Pinpoint the cell where the given text exists, returning its [X, Y] midpoint coordinate. 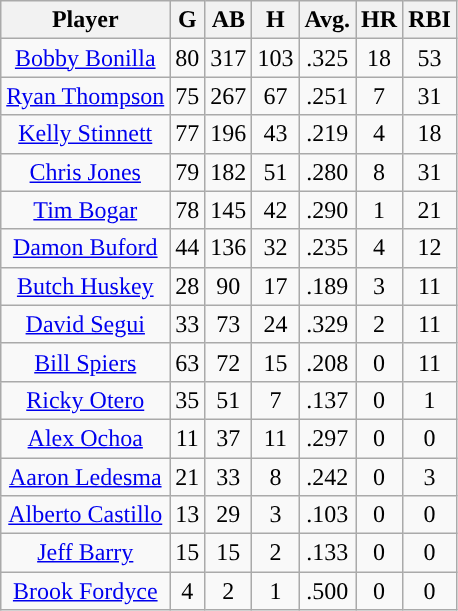
29 [228, 515]
G [188, 20]
.242 [328, 477]
RBI [430, 20]
Jeff Barry [86, 553]
.251 [328, 96]
.235 [328, 248]
.297 [328, 438]
35 [188, 400]
78 [188, 210]
.208 [328, 362]
Ricky Otero [86, 400]
Avg. [328, 20]
317 [228, 58]
28 [188, 286]
.500 [328, 591]
.189 [328, 286]
Chris Jones [86, 172]
Brook Fordyce [86, 591]
103 [276, 58]
72 [228, 362]
Player [86, 20]
90 [228, 286]
43 [276, 134]
.219 [328, 134]
H [276, 20]
182 [228, 172]
Tim Bogar [86, 210]
Alex Ochoa [86, 438]
.290 [328, 210]
David Segui [86, 324]
.103 [328, 515]
Bill Spiers [86, 362]
145 [228, 210]
.329 [328, 324]
.137 [328, 400]
67 [276, 96]
24 [276, 324]
Kelly Stinnett [86, 134]
73 [228, 324]
42 [276, 210]
.325 [328, 58]
.133 [328, 553]
37 [228, 438]
79 [188, 172]
13 [188, 515]
17 [276, 286]
32 [276, 248]
196 [228, 134]
Damon Buford [86, 248]
Alberto Castillo [86, 515]
HR [380, 20]
136 [228, 248]
12 [430, 248]
63 [188, 362]
53 [430, 58]
AB [228, 20]
Butch Huskey [86, 286]
.280 [328, 172]
75 [188, 96]
Aaron Ledesma [86, 477]
Bobby Bonilla [86, 58]
77 [188, 134]
44 [188, 248]
Ryan Thompson [86, 96]
80 [188, 58]
267 [228, 96]
